Detect which cell encompasses the target text, then output its (x, y) center coordinate. 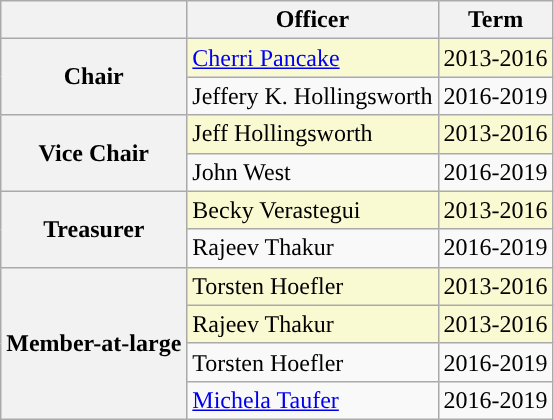
Michela Taufer (312, 400)
Jeff Hollingsworth (312, 134)
Officer (312, 20)
Treasurer (94, 229)
Term (496, 20)
Jeffery K. Hollingsworth (312, 96)
Member-at-large (94, 343)
Becky Verastegui (312, 210)
Cherri Pancake (312, 58)
John West (312, 172)
Vice Chair (94, 153)
Chair (94, 77)
